Scan for the cell matching the given text and deliver its [x, y] coordinate at center. 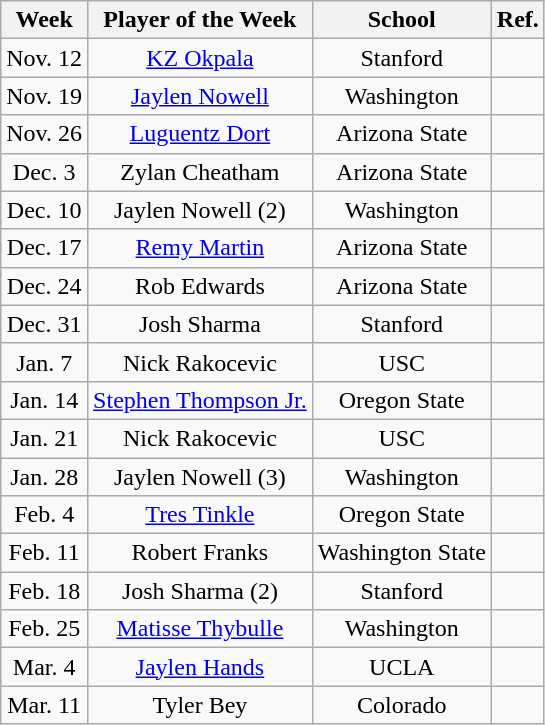
Tres Tinkle [200, 515]
Matisse Thybulle [200, 629]
Nov. 26 [44, 134]
Washington State [402, 553]
Dec. 10 [44, 210]
KZ Okpala [200, 58]
Jaylen Nowell (2) [200, 210]
Rob Edwards [200, 286]
Feb. 18 [44, 591]
Feb. 25 [44, 629]
Josh Sharma [200, 324]
Week [44, 20]
Jan. 7 [44, 362]
Jan. 21 [44, 438]
Jaylen Nowell [200, 96]
Jaylen Hands [200, 667]
Player of the Week [200, 20]
Feb. 4 [44, 515]
Robert Franks [200, 553]
Feb. 11 [44, 553]
Stephen Thompson Jr. [200, 400]
Dec. 31 [44, 324]
Dec. 3 [44, 172]
Tyler Bey [200, 705]
Mar. 11 [44, 705]
Nov. 19 [44, 96]
School [402, 20]
Nov. 12 [44, 58]
Dec. 24 [44, 286]
Zylan Cheatham [200, 172]
UCLA [402, 667]
Jaylen Nowell (3) [200, 477]
Colorado [402, 705]
Jan. 28 [44, 477]
Dec. 17 [44, 248]
Mar. 4 [44, 667]
Jan. 14 [44, 400]
Luguentz Dort [200, 134]
Josh Sharma (2) [200, 591]
Remy Martin [200, 248]
Ref. [518, 20]
